From the cell containing the given text, extract its center point as (X, Y) coordinate. 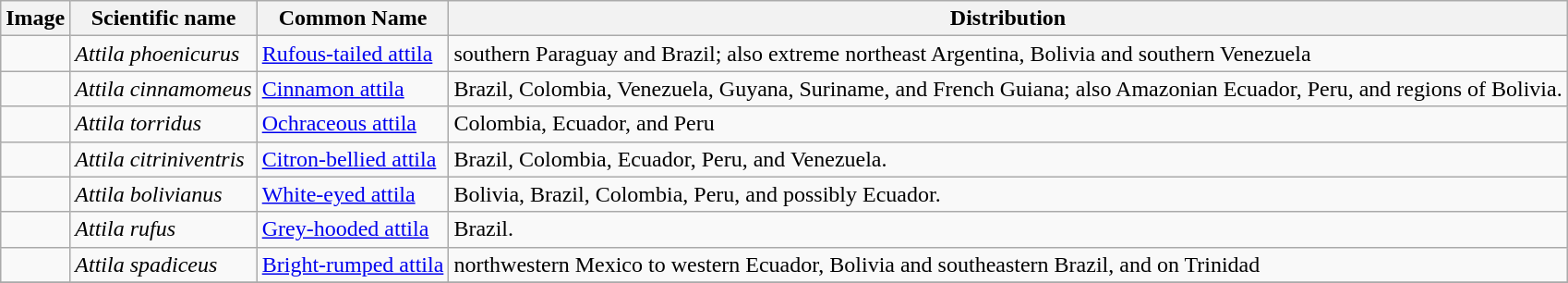
Brazil. (1008, 229)
Image (35, 18)
Colombia, Ecuador, and Peru (1008, 124)
Attila cinnamomeus (163, 89)
Citron-bellied attila (353, 159)
Bolivia, Brazil, Colombia, Peru, and possibly Ecuador. (1008, 194)
Attila phoenicurus (163, 54)
Attila citriniventris (163, 159)
Cinnamon attila (353, 89)
Brazil, Colombia, Venezuela, Guyana, Suriname, and French Guiana; also Amazonian Ecuador, Peru, and regions of Bolivia. (1008, 89)
Attila bolivianus (163, 194)
Attila spadiceus (163, 265)
northwestern Mexico to western Ecuador, Bolivia and southeastern Brazil, and on Trinidad (1008, 265)
Common Name (353, 18)
Attila rufus (163, 229)
Scientific name (163, 18)
Brazil, Colombia, Ecuador, Peru, and Venezuela. (1008, 159)
Bright-rumped attila (353, 265)
Distribution (1008, 18)
southern Paraguay and Brazil; also extreme northeast Argentina, Bolivia and southern Venezuela (1008, 54)
Grey-hooded attila (353, 229)
Attila torridus (163, 124)
Ochraceous attila (353, 124)
Rufous-tailed attila (353, 54)
White-eyed attila (353, 194)
